From the cell containing the given text, extract its center point as (x, y) coordinate. 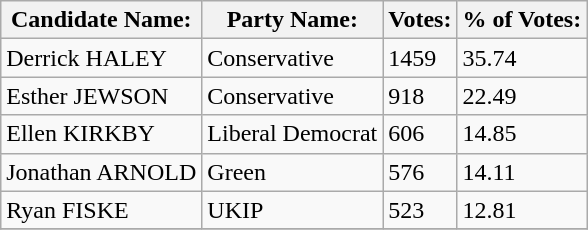
UKIP (292, 210)
523 (420, 210)
% of Votes: (522, 20)
1459 (420, 58)
22.49 (522, 96)
14.85 (522, 134)
Votes: (420, 20)
Derrick HALEY (102, 58)
35.74 (522, 58)
12.81 (522, 210)
Ryan FISKE (102, 210)
Esther JEWSON (102, 96)
Liberal Democrat (292, 134)
Jonathan ARNOLD (102, 172)
14.11 (522, 172)
Party Name: (292, 20)
576 (420, 172)
606 (420, 134)
Ellen KIRKBY (102, 134)
918 (420, 96)
Green (292, 172)
Candidate Name: (102, 20)
